From the cell containing the given text, extract its center point as (x, y) coordinate. 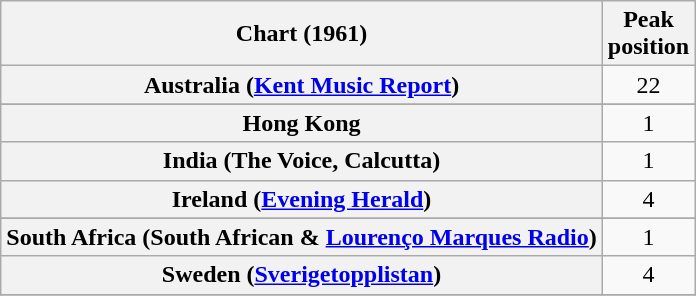
Hong Kong (302, 123)
Peakposition (648, 34)
Ireland (Evening Herald) (302, 199)
India (The Voice, Calcutta) (302, 161)
Sweden (Sverigetopplistan) (302, 275)
Australia (Kent Music Report) (302, 85)
South Africa (South African & Lourenço Marques Radio) (302, 237)
22 (648, 85)
Chart (1961) (302, 34)
